Output the [x, y] coordinate of the center of the cell containing the given text.  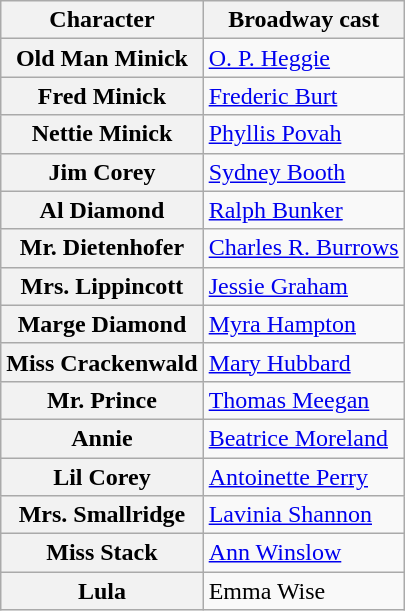
Emma Wise [304, 591]
Phyllis Povah [304, 134]
Miss Crackenwald [102, 362]
Character [102, 20]
Nettie Minick [102, 134]
Charles R. Burrows [304, 248]
Marge Diamond [102, 324]
O. P. Heggie [304, 58]
Myra Hampton [304, 324]
Mrs. Lippincott [102, 286]
Mr. Prince [102, 400]
Mary Hubbard [304, 362]
Broadway cast [304, 20]
Frederic Burt [304, 96]
Miss Stack [102, 553]
Fred Minick [102, 96]
Thomas Meegan [304, 400]
Old Man Minick [102, 58]
Beatrice Moreland [304, 438]
Mrs. Smallridge [102, 515]
Ann Winslow [304, 553]
Antoinette Perry [304, 477]
Annie [102, 438]
Mr. Dietenhofer [102, 248]
Jim Corey [102, 172]
Lavinia Shannon [304, 515]
Jessie Graham [304, 286]
Sydney Booth [304, 172]
Ralph Bunker [304, 210]
Lil Corey [102, 477]
Lula [102, 591]
Al Diamond [102, 210]
